Determine the (X, Y) coordinate at the center of the cell enclosing the given text.  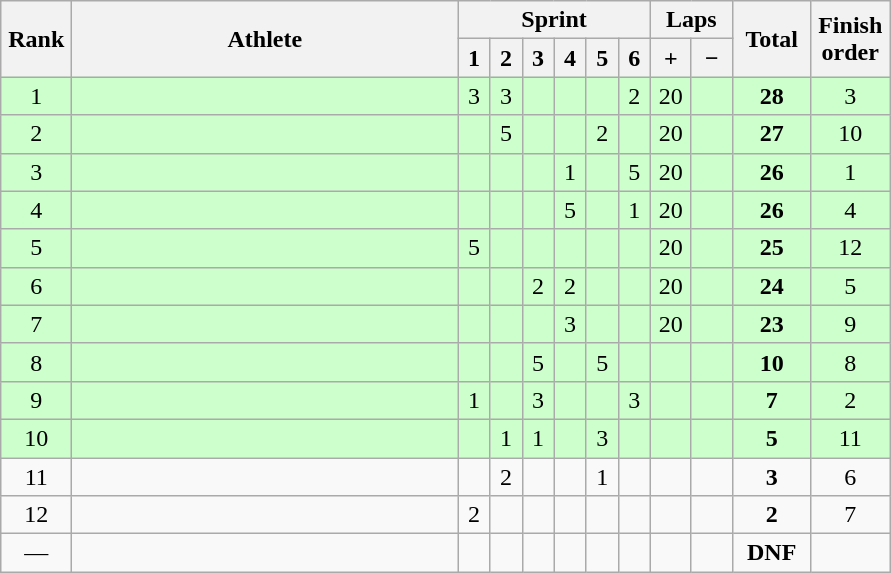
28 (772, 96)
Sprint (554, 20)
Athlete (265, 39)
Laps (691, 20)
Rank (36, 39)
27 (772, 134)
+ (670, 58)
23 (772, 324)
DNF (772, 553)
24 (772, 286)
Total (772, 39)
25 (772, 248)
− (712, 58)
— (36, 553)
Finish order (850, 39)
